Determine the (x, y) coordinate at the center of the cell enclosing the given text.  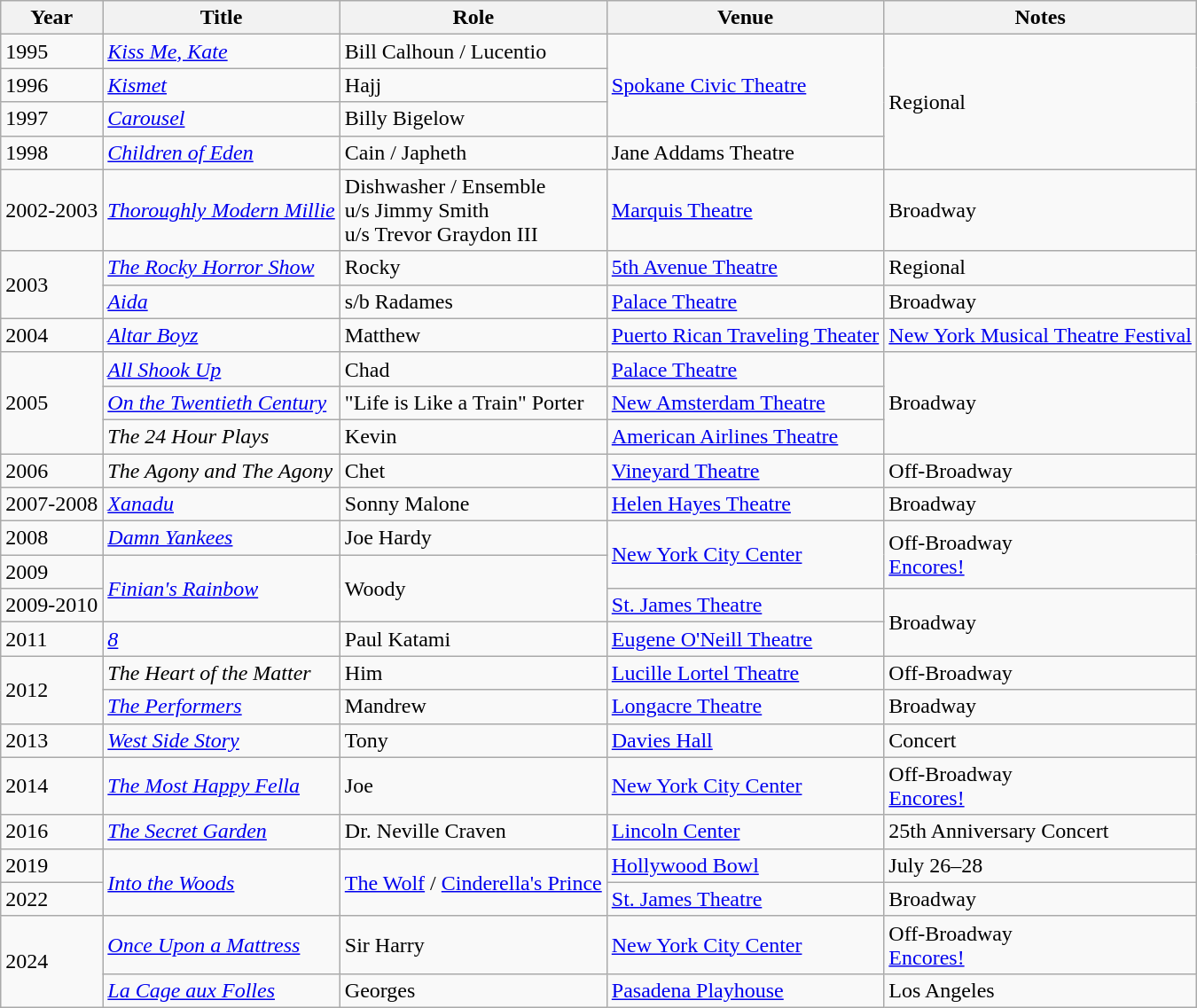
2009 (51, 572)
West Side Story (222, 740)
Puerto Rican Traveling Theater (745, 335)
July 26–28 (1041, 865)
All Shook Up (222, 369)
Helen Hayes Theatre (745, 504)
s/b Radames (473, 301)
Pasadena Playhouse (745, 990)
Mandrew (473, 707)
The Most Happy Fella (222, 785)
5th Avenue Theatre (745, 268)
The Rocky Horror Show (222, 268)
American Airlines Theatre (745, 436)
2014 (51, 785)
Aida (222, 301)
Vineyard Theatre (745, 471)
2011 (51, 639)
Chet (473, 471)
Tony (473, 740)
Role (473, 18)
2004 (51, 335)
Matthew (473, 335)
Title (222, 18)
Chad (473, 369)
The Wolf / Cinderella's Prince (473, 882)
Once Upon a Mattress (222, 945)
Him (473, 673)
Joe Hardy (473, 538)
Kevin (473, 436)
Lincoln Center (745, 832)
Year (51, 18)
1996 (51, 85)
Georges (473, 990)
1998 (51, 152)
Kismet (222, 85)
La Cage aux Folles (222, 990)
2012 (51, 690)
Thoroughly Modern Millie (222, 210)
The Heart of the Matter (222, 673)
Into the Woods (222, 882)
Venue (745, 18)
Los Angeles (1041, 990)
Sonny Malone (473, 504)
Dishwasher / Ensembleu/s Jimmy Smithu/s Trevor Graydon III (473, 210)
2002-2003 (51, 210)
2007-2008 (51, 504)
2009-2010 (51, 606)
Concert (1041, 740)
Joe (473, 785)
2024 (51, 961)
Cain / Japheth (473, 152)
Damn Yankees (222, 538)
25th Anniversary Concert (1041, 832)
The 24 Hour Plays (222, 436)
Notes (1041, 18)
Dr. Neville Craven (473, 832)
Xanadu (222, 504)
Jane Addams Theatre (745, 152)
The Secret Garden (222, 832)
2005 (51, 402)
The Agony and The Agony (222, 471)
2008 (51, 538)
Kiss Me, Kate (222, 51)
On the Twentieth Century (222, 402)
2006 (51, 471)
2022 (51, 899)
2003 (51, 285)
The Performers (222, 707)
Woody (473, 589)
Sir Harry (473, 945)
Eugene O'Neill Theatre (745, 639)
Children of Eden (222, 152)
Longacre Theatre (745, 707)
Finian's Rainbow (222, 589)
"Life is Like a Train" Porter (473, 402)
New Amsterdam Theatre (745, 402)
Marquis Theatre (745, 210)
Carousel (222, 119)
2019 (51, 865)
New York Musical Theatre Festival (1041, 335)
Davies Hall (745, 740)
Altar Boyz (222, 335)
Hollywood Bowl (745, 865)
1997 (51, 119)
Rocky (473, 268)
1995 (51, 51)
Spokane Civic Theatre (745, 85)
Hajj (473, 85)
8 (222, 639)
Billy Bigelow (473, 119)
2016 (51, 832)
2013 (51, 740)
Paul Katami (473, 639)
Lucille Lortel Theatre (745, 673)
Bill Calhoun / Lucentio (473, 51)
